Output the (x, y) coordinate of the center of the cell containing the given text.  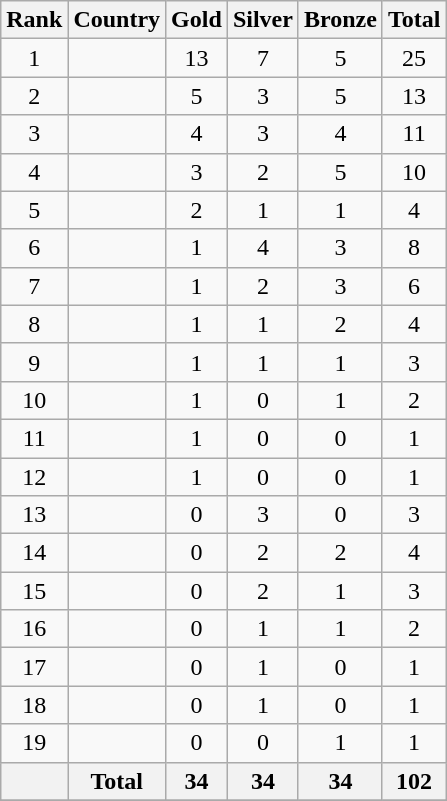
15 (34, 591)
Silver (262, 20)
12 (34, 477)
18 (34, 705)
9 (34, 362)
Gold (197, 20)
17 (34, 667)
Bronze (340, 20)
Rank (34, 20)
25 (414, 58)
14 (34, 553)
102 (414, 781)
16 (34, 629)
Country (117, 20)
19 (34, 743)
